Output the (X, Y) coordinate of the center of the cell containing the given text.  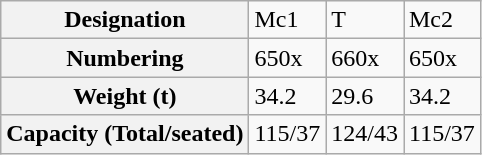
Mc2 (442, 20)
Weight (t) (125, 96)
Designation (125, 20)
29.6 (365, 96)
Capacity (Total/seated) (125, 134)
124/43 (365, 134)
Mc1 (288, 20)
660x (365, 58)
T (365, 20)
Numbering (125, 58)
